Return the (X, Y) coordinate for the center point of the cell that contains the specified text.  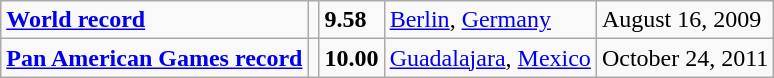
9.58 (352, 20)
Berlin, Germany (490, 20)
World record (154, 20)
August 16, 2009 (684, 20)
October 24, 2011 (684, 58)
10.00 (352, 58)
Pan American Games record (154, 58)
Guadalajara, Mexico (490, 58)
